For the text-containing cell, return its midpoint in (x, y) coordinate format. 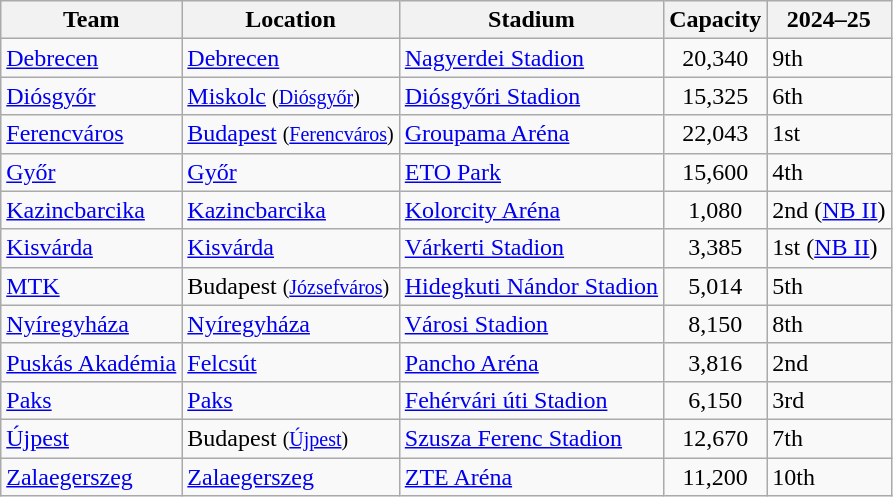
Stadium (531, 20)
Capacity (716, 20)
4th (829, 172)
Pancho Aréna (531, 362)
Location (290, 20)
Groupama Aréna (531, 134)
ZTE Aréna (531, 477)
1,080 (716, 210)
Várkerti Stadion (531, 248)
Puskás Akadémia (92, 362)
Team (92, 20)
7th (829, 438)
1st (NB II) (829, 248)
6th (829, 96)
Budapest (Újpest) (290, 438)
22,043 (716, 134)
Budapest (Józsefváros) (290, 286)
20,340 (716, 58)
12,670 (716, 438)
2nd (NB II) (829, 210)
Nagyerdei Stadion (531, 58)
Kolorcity Aréna (531, 210)
15,600 (716, 172)
5th (829, 286)
15,325 (716, 96)
10th (829, 477)
8,150 (716, 324)
3,385 (716, 248)
MTK (92, 286)
Felcsút (290, 362)
6,150 (716, 400)
5,014 (716, 286)
2nd (829, 362)
2024–25 (829, 20)
Diósgyőri Stadion (531, 96)
ETO Park (531, 172)
Szusza Ferenc Stadion (531, 438)
Városi Stadion (531, 324)
Diósgyőr (92, 96)
3rd (829, 400)
Újpest (92, 438)
3,816 (716, 362)
9th (829, 58)
Fehérvári úti Stadion (531, 400)
Ferencváros (92, 134)
Hidegkuti Nándor Stadion (531, 286)
Budapest (Ferencváros) (290, 134)
1st (829, 134)
8th (829, 324)
11,200 (716, 477)
Miskolc (Diósgyőr) (290, 96)
